Output the [X, Y] coordinate of the center of the cell containing the given text.  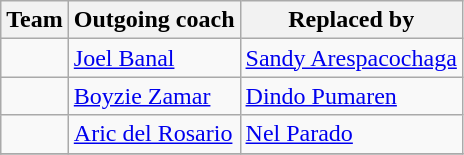
Boyzie Zamar [154, 96]
Outgoing coach [154, 20]
Replaced by [351, 20]
Aric del Rosario [154, 134]
Sandy Arespacochaga [351, 58]
Nel Parado [351, 134]
Dindo Pumaren [351, 96]
Joel Banal [154, 58]
Team [35, 20]
